Scan for the cell matching the given text and deliver its (X, Y) coordinate at center. 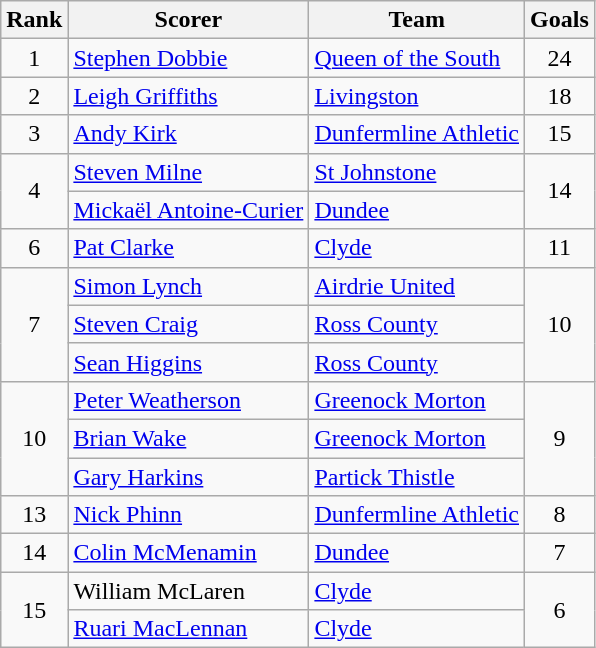
11 (560, 248)
Scorer (188, 20)
Simon Lynch (188, 286)
2 (34, 96)
Steven Milne (188, 172)
Andy Kirk (188, 134)
8 (560, 515)
1 (34, 58)
3 (34, 134)
William McLaren (188, 591)
Gary Harkins (188, 477)
St Johnstone (417, 172)
Nick Phinn (188, 515)
Rank (34, 20)
4 (34, 191)
Goals (560, 20)
Stephen Dobbie (188, 58)
Queen of the South (417, 58)
24 (560, 58)
9 (560, 438)
Leigh Griffiths (188, 96)
Team (417, 20)
18 (560, 96)
Peter Weatherson (188, 400)
Partick Thistle (417, 477)
Steven Craig (188, 324)
13 (34, 515)
Mickaël Antoine-Curier (188, 210)
Pat Clarke (188, 248)
Airdrie United (417, 286)
Livingston (417, 96)
Colin McMenamin (188, 553)
Sean Higgins (188, 362)
Brian Wake (188, 438)
Ruari MacLennan (188, 629)
